Detect which cell encompasses the target text, then output its (x, y) center coordinate. 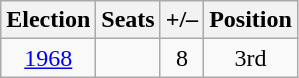
1968 (48, 58)
+/– (182, 20)
Seats (128, 20)
8 (182, 58)
Election (48, 20)
3rd (251, 58)
Position (251, 20)
